Pinpoint the cell where the given text exists, returning its (x, y) midpoint coordinate. 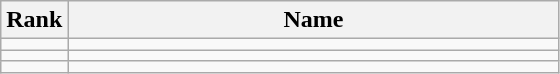
Rank (34, 20)
Name (314, 20)
